Pinpoint the cell where the given text exists, returning its (x, y) midpoint coordinate. 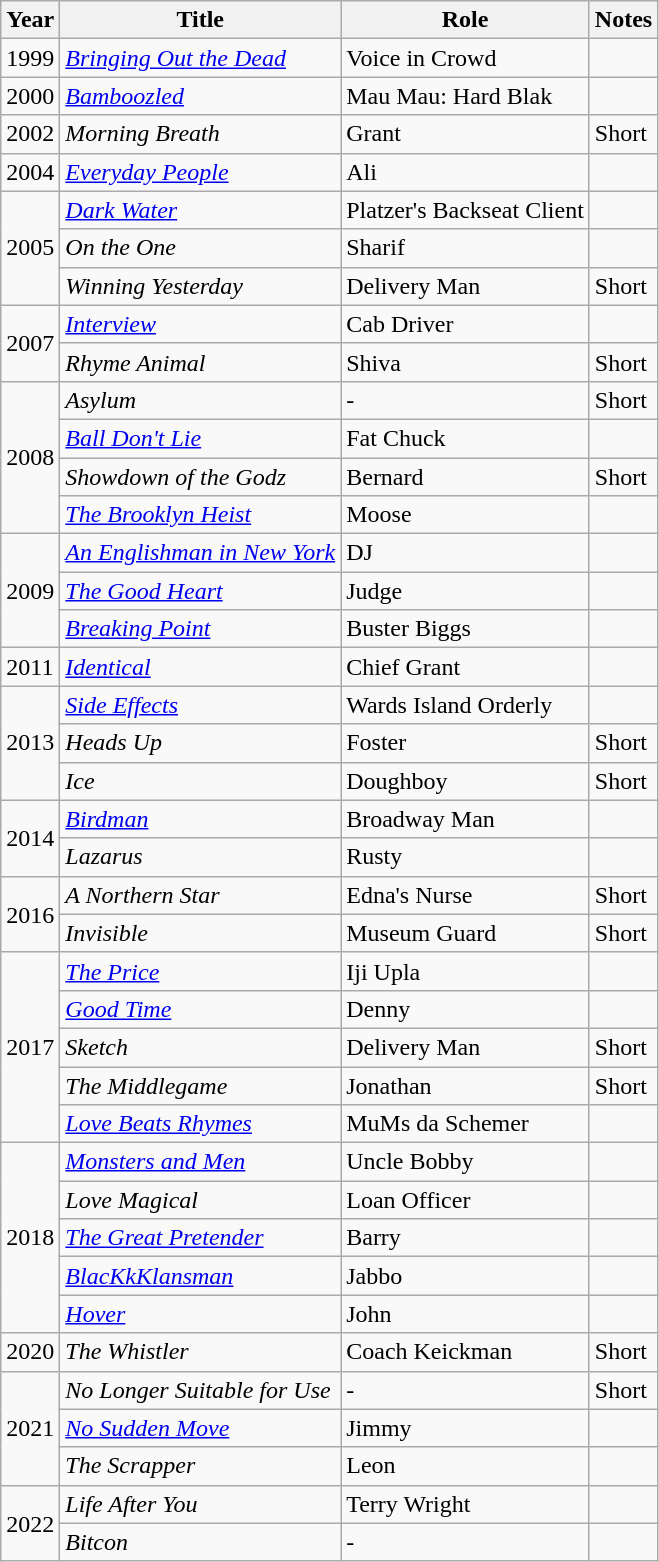
Interview (200, 324)
The Middlegame (200, 1085)
Sketch (200, 1047)
Monsters and Men (200, 1162)
Heads Up (200, 743)
Mau Mau: Hard Blak (466, 96)
The Brooklyn Heist (200, 515)
Love Beats Rhymes (200, 1124)
Foster (466, 743)
2018 (30, 1238)
Buster Biggs (466, 629)
Iji Upla (466, 971)
The Price (200, 971)
Terry Wright (466, 1504)
No Sudden Move (200, 1428)
BlacKkKlansman (200, 1276)
Cab Driver (466, 324)
Ball Don't Lie (200, 438)
Bringing Out the Dead (200, 58)
Asylum (200, 400)
Chief Grant (466, 667)
Doughboy (466, 781)
Life After You (200, 1504)
2005 (30, 248)
Rusty (466, 857)
2017 (30, 1047)
Morning Breath (200, 134)
Love Magical (200, 1200)
John (466, 1314)
2002 (30, 134)
2009 (30, 591)
Sharif (466, 248)
2000 (30, 96)
Lazarus (200, 857)
Loan Officer (466, 1200)
Leon (466, 1466)
Edna's Nurse (466, 895)
Identical (200, 667)
Side Effects (200, 705)
Hover (200, 1314)
Year (30, 20)
Notes (623, 20)
2014 (30, 838)
Jabbo (466, 1276)
Platzer's Backseat Client (466, 210)
2004 (30, 172)
Jonathan (466, 1085)
2020 (30, 1352)
MuMs da Schemer (466, 1124)
2016 (30, 914)
Bernard (466, 477)
2011 (30, 667)
Fat Chuck (466, 438)
A Northern Star (200, 895)
Bitcon (200, 1542)
DJ (466, 553)
The Great Pretender (200, 1238)
Breaking Point (200, 629)
Shiva (466, 362)
Grant (466, 134)
Broadway Man (466, 819)
Title (200, 20)
Dark Water (200, 210)
Winning Yesterday (200, 286)
2022 (30, 1523)
Ice (200, 781)
Denny (466, 1009)
1999 (30, 58)
2007 (30, 343)
On the One (200, 248)
Invisible (200, 933)
No Longer Suitable for Use (200, 1390)
2008 (30, 457)
Bamboozled (200, 96)
2021 (30, 1428)
Judge (466, 591)
Birdman (200, 819)
Voice in Crowd (466, 58)
Moose (466, 515)
An Englishman in New York (200, 553)
Museum Guard (466, 933)
Showdown of the Godz (200, 477)
2013 (30, 743)
Jimmy (466, 1428)
The Whistler (200, 1352)
The Scrapper (200, 1466)
Ali (466, 172)
Coach Keickman (466, 1352)
Rhyme Animal (200, 362)
The Good Heart (200, 591)
Wards Island Orderly (466, 705)
Role (466, 20)
Everyday People (200, 172)
Uncle Bobby (466, 1162)
Good Time (200, 1009)
Barry (466, 1238)
